Pinpoint the cell where the given text exists, returning its (X, Y) midpoint coordinate. 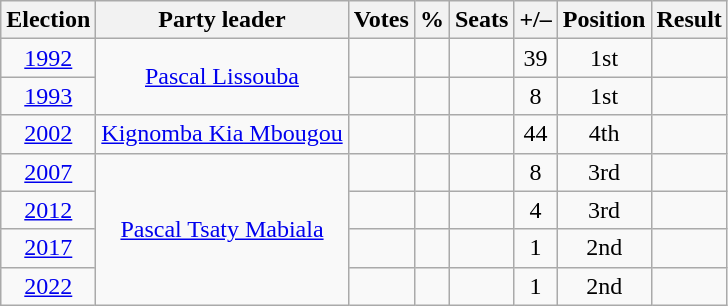
Kignomba Kia Mbougou (222, 134)
Pascal Lissouba (222, 77)
2017 (48, 248)
Result (689, 20)
% (432, 20)
39 (536, 58)
2012 (48, 210)
4th (604, 134)
+/– (536, 20)
Seats (481, 20)
2007 (48, 172)
4 (536, 210)
2022 (48, 286)
Election (48, 20)
Votes (381, 20)
Party leader (222, 20)
2002 (48, 134)
Pascal Tsaty Mabiala (222, 229)
44 (536, 134)
1993 (48, 96)
1992 (48, 58)
Position (604, 20)
